Return (x, y) of the center of cell containing provided text 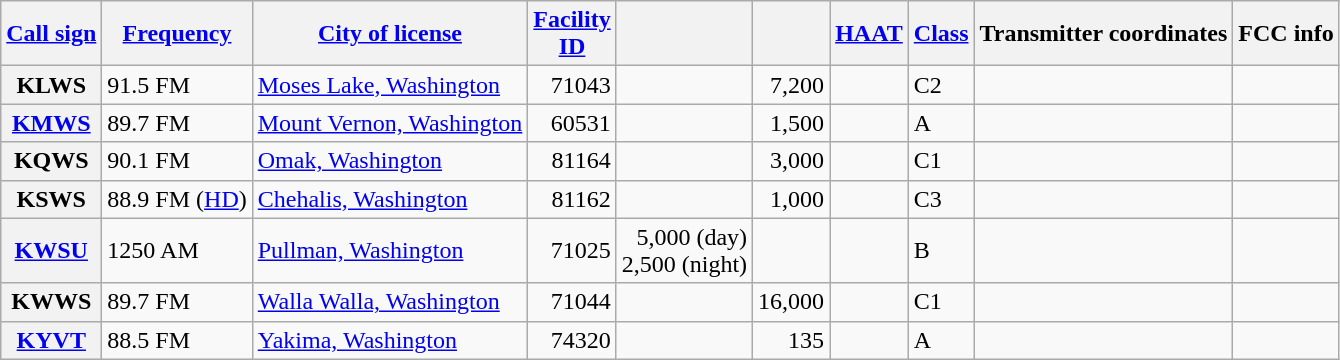
5,000 (day)2,500 (night) (684, 250)
KMWS (52, 123)
1250 AM (177, 250)
74320 (572, 340)
KWSU (52, 250)
71043 (572, 85)
HAAT (870, 34)
91.5 FM (177, 85)
81162 (572, 199)
KQWS (52, 161)
Call sign (52, 34)
Omak, Washington (390, 161)
71044 (572, 302)
B (941, 250)
C3 (941, 199)
135 (792, 340)
16,000 (792, 302)
KWWS (52, 302)
88.9 FM (HD) (177, 199)
C2 (941, 85)
81164 (572, 161)
1,500 (792, 123)
90.1 FM (177, 161)
Frequency (177, 34)
Transmitter coordinates (1104, 34)
3,000 (792, 161)
KSWS (52, 199)
7,200 (792, 85)
City of license (390, 34)
Walla Walla, Washington (390, 302)
Mount Vernon, Washington (390, 123)
KLWS (52, 85)
Chehalis, Washington (390, 199)
FCC info (1286, 34)
Yakima, Washington (390, 340)
Pullman, Washington (390, 250)
71025 (572, 250)
1,000 (792, 199)
60531 (572, 123)
Class (941, 34)
Moses Lake, Washington (390, 85)
FacilityID (572, 34)
88.5 FM (177, 340)
KYVT (52, 340)
